Determine the (X, Y) coordinate at the center of the cell enclosing the given text.  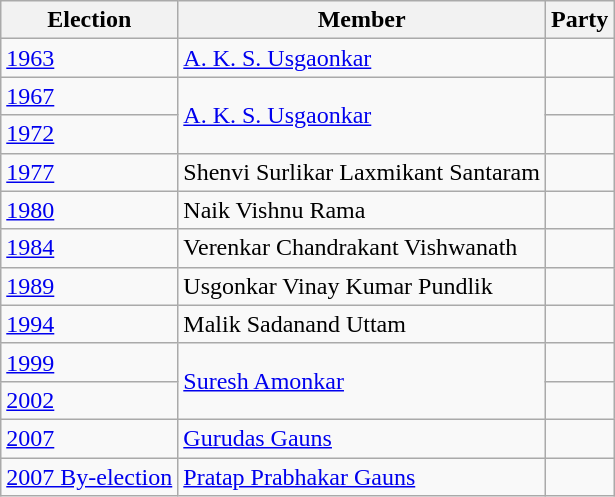
2007 (90, 438)
Member (362, 20)
1994 (90, 324)
Shenvi Surlikar Laxmikant Santaram (362, 172)
1980 (90, 210)
Pratap Prabhakar Gauns (362, 477)
1972 (90, 134)
1989 (90, 286)
Gurudas Gauns (362, 438)
Usgonkar Vinay Kumar Pundlik (362, 286)
Verenkar Chandrakant Vishwanath (362, 248)
Suresh Amonkar (362, 381)
1963 (90, 58)
Malik Sadanand Uttam (362, 324)
Election (90, 20)
1984 (90, 248)
Party (579, 20)
2007 By-election (90, 477)
1977 (90, 172)
1967 (90, 96)
2002 (90, 400)
Naik Vishnu Rama (362, 210)
1999 (90, 362)
